Return the [X, Y] coordinate for the center point of the cell that contains the specified text.  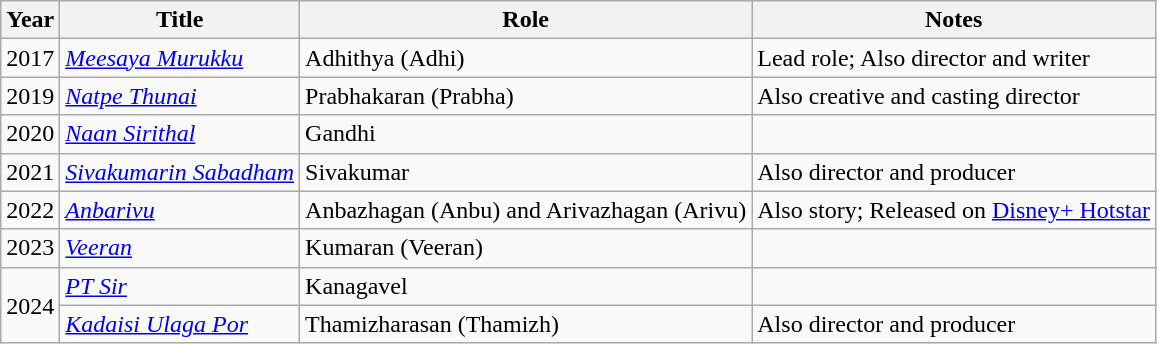
Kanagavel [526, 286]
Lead role; Also director and writer [954, 58]
2017 [30, 58]
Also creative and casting director [954, 96]
Kadaisi Ulaga Por [180, 324]
Sivakumarin Sabadham [180, 172]
Prabhakaran (Prabha) [526, 96]
Role [526, 20]
Anbazhagan (Anbu) and Arivazhagan (Arivu) [526, 210]
PT Sir [180, 286]
2021 [30, 172]
2020 [30, 134]
Sivakumar [526, 172]
Natpe Thunai [180, 96]
Thamizharasan (Thamizh) [526, 324]
Title [180, 20]
Notes [954, 20]
Gandhi [526, 134]
Kumaran (Veeran) [526, 248]
2022 [30, 210]
Anbarivu [180, 210]
Year [30, 20]
Naan Sirithal [180, 134]
2024 [30, 305]
Veeran [180, 248]
Also story; Released on Disney+ Hotstar [954, 210]
2023 [30, 248]
Meesaya Murukku [180, 58]
2019 [30, 96]
Adhithya (Adhi) [526, 58]
